Find where the given text appears and provide that cell's center as (x, y) coordinate. 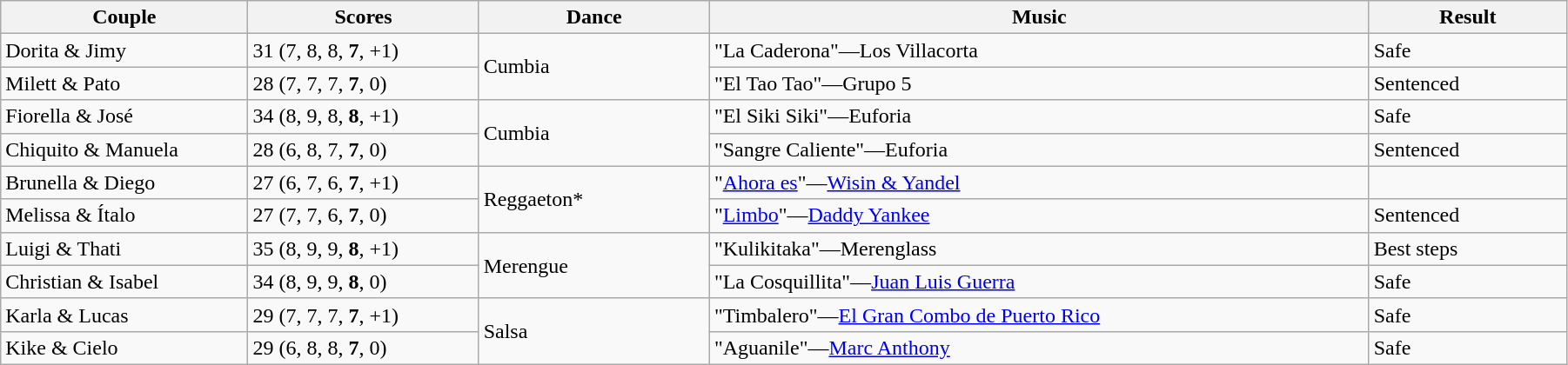
29 (7, 7, 7, 7, +1) (364, 315)
"La Caderona"—Los Villacorta (1039, 50)
34 (8, 9, 8, 8, +1) (364, 116)
28 (7, 7, 7, 7, 0) (364, 83)
Luigi & Thati (124, 249)
Salsa (593, 331)
Chiquito & Manuela (124, 149)
"Ahora es"—Wisin & Yandel (1039, 182)
Couple (124, 17)
"Limbo"—Daddy Yankee (1039, 216)
31 (7, 8, 8, 7, +1) (364, 50)
29 (6, 8, 8, 7, 0) (364, 348)
Scores (364, 17)
Kike & Cielo (124, 348)
"El Tao Tao"—Grupo 5 (1039, 83)
Karla & Lucas (124, 315)
Reggaeton* (593, 199)
Christian & Isabel (124, 282)
Milett & Pato (124, 83)
Dorita & Jimy (124, 50)
Fiorella & José (124, 116)
"Aguanile"—Marc Anthony (1039, 348)
"Kulikitaka"—Merenglass (1039, 249)
28 (6, 8, 7, 7, 0) (364, 149)
"Sangre Caliente"—Euforia (1039, 149)
Music (1039, 17)
Result (1467, 17)
"El Siki Siki"—Euforia (1039, 116)
34 (8, 9, 9, 8, 0) (364, 282)
"La Cosquillita"—Juan Luis Guerra (1039, 282)
27 (7, 7, 6, 7, 0) (364, 216)
"Timbalero"—El Gran Combo de Puerto Rico (1039, 315)
27 (6, 7, 6, 7, +1) (364, 182)
Merengue (593, 265)
Best steps (1467, 249)
Dance (593, 17)
Melissa & Ítalo (124, 216)
Brunella & Diego (124, 182)
35 (8, 9, 9, 8, +1) (364, 249)
